From the cell containing the given text, extract its center point as (x, y) coordinate. 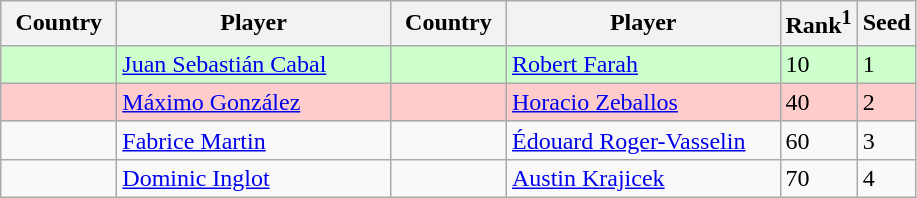
2 (886, 102)
1 (886, 64)
70 (818, 178)
Rank1 (818, 24)
Horacio Zeballos (643, 102)
Fabrice Martin (254, 140)
60 (818, 140)
Máximo González (254, 102)
3 (886, 140)
Seed (886, 24)
10 (818, 64)
Juan Sebastián Cabal (254, 64)
4 (886, 178)
Édouard Roger-Vasselin (643, 140)
Dominic Inglot (254, 178)
Robert Farah (643, 64)
40 (818, 102)
Austin Krajicek (643, 178)
